Provide the (X, Y) coordinate of the cell's center where the given text is located.  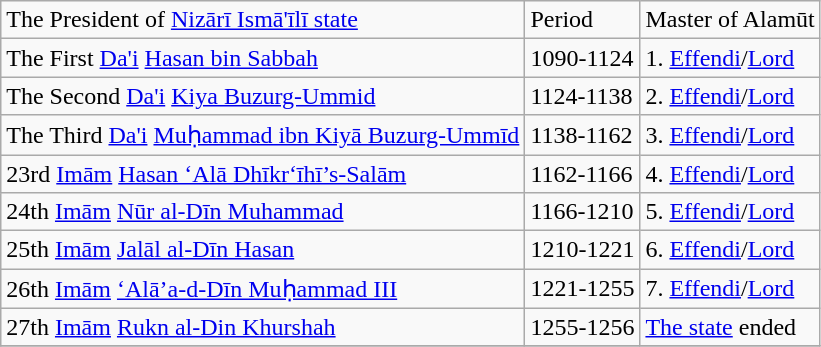
5. Effendi/Lord (730, 212)
7. Effendi/Lord (730, 289)
4. Effendi/Lord (730, 173)
The First Da'i Hasan bin Sabbah (263, 58)
3. Effendi/Lord (730, 135)
26th Imām ‘Alā’a-d-Dīn Muḥammad III (263, 289)
25th Imām Jalāl al-Dīn Hasan (263, 250)
Period (582, 20)
1162-1166 (582, 173)
24th Imām Nūr al-Dīn Muhammad (263, 212)
1090-1124 (582, 58)
The President of Nizārī Ismā'īlī state (263, 20)
Master of Alamūt (730, 20)
The state ended (730, 327)
1. Effendi/Lord (730, 58)
1138-1162 (582, 135)
The Second Da'i Kiya Buzurg-Ummid (263, 96)
27th Imām Rukn al-Din Khurshah (263, 327)
23rd Imām Hasan ‘Alā Dhīkr‘īhī’s-Salām (263, 173)
6. Effendi/Lord (730, 250)
1210-1221 (582, 250)
1255-1256 (582, 327)
The Third Da'i Muḥammad ibn Kiyā Buzurg-Ummīd (263, 135)
2. Effendi/Lord (730, 96)
1166-1210 (582, 212)
1124-1138 (582, 96)
1221-1255 (582, 289)
